Pinpoint the cell where the given text exists, returning its (x, y) midpoint coordinate. 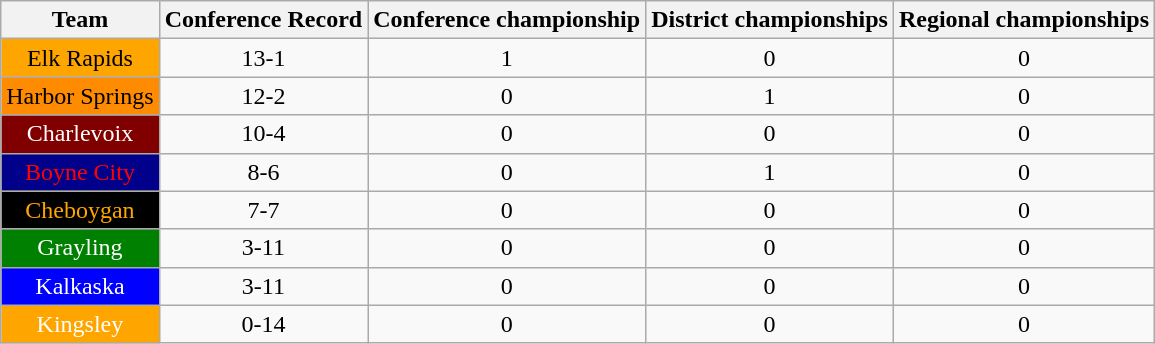
Team (80, 20)
0-14 (264, 324)
Cheboygan (80, 210)
Charlevoix (80, 134)
7-7 (264, 210)
Elk Rapids (80, 58)
Kalkaska (80, 286)
Grayling (80, 248)
Harbor Springs (80, 96)
Kingsley (80, 324)
Regional championships (1024, 20)
10-4 (264, 134)
Boyne City (80, 172)
Conference championship (507, 20)
13-1 (264, 58)
District championships (770, 20)
12-2 (264, 96)
Conference Record (264, 20)
8-6 (264, 172)
